Search for the cell housing the specified text and yield its [x, y] center coordinate. 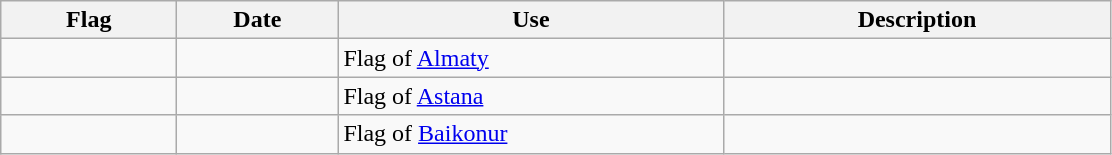
Flag of Baikonur [531, 134]
Description [917, 20]
Flag of Almaty [531, 58]
Flag of Astana [531, 96]
Flag [89, 20]
Date [258, 20]
Use [531, 20]
